From the cell containing the given text, extract its center point as [X, Y] coordinate. 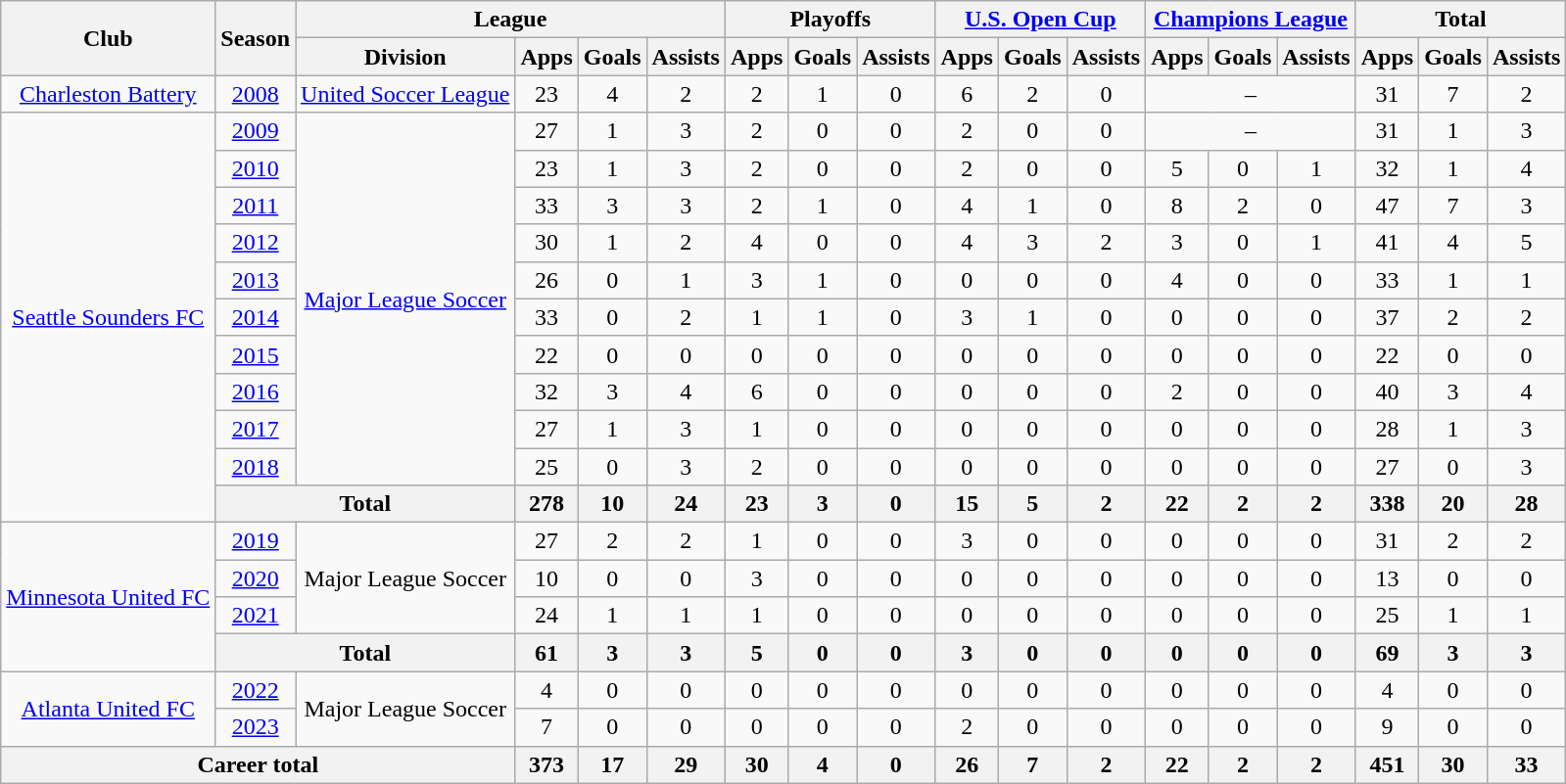
Club [108, 38]
U.S. Open Cup [1040, 20]
69 [1387, 653]
Career total [259, 764]
Season [256, 38]
Charleston Battery [108, 94]
61 [546, 653]
2021 [256, 616]
47 [1387, 206]
Minnesota United FC [108, 597]
40 [1387, 392]
17 [612, 764]
278 [546, 504]
29 [686, 764]
2009 [256, 131]
2017 [256, 429]
373 [546, 764]
37 [1387, 317]
8 [1177, 206]
20 [1453, 504]
Playoffs [830, 20]
2014 [256, 317]
Seattle Sounders FC [108, 317]
Division [405, 57]
Champions League [1252, 20]
41 [1387, 243]
2023 [256, 727]
2022 [256, 690]
2008 [256, 94]
338 [1387, 504]
2013 [256, 280]
451 [1387, 764]
2011 [256, 206]
2018 [256, 467]
2019 [256, 541]
2020 [256, 578]
2012 [256, 243]
United Soccer League [405, 94]
13 [1387, 578]
League [511, 20]
Atlanta United FC [108, 709]
2015 [256, 354]
9 [1387, 727]
15 [967, 504]
2010 [256, 168]
2016 [256, 392]
